For the text-containing cell, return its midpoint in [X, Y] coordinate format. 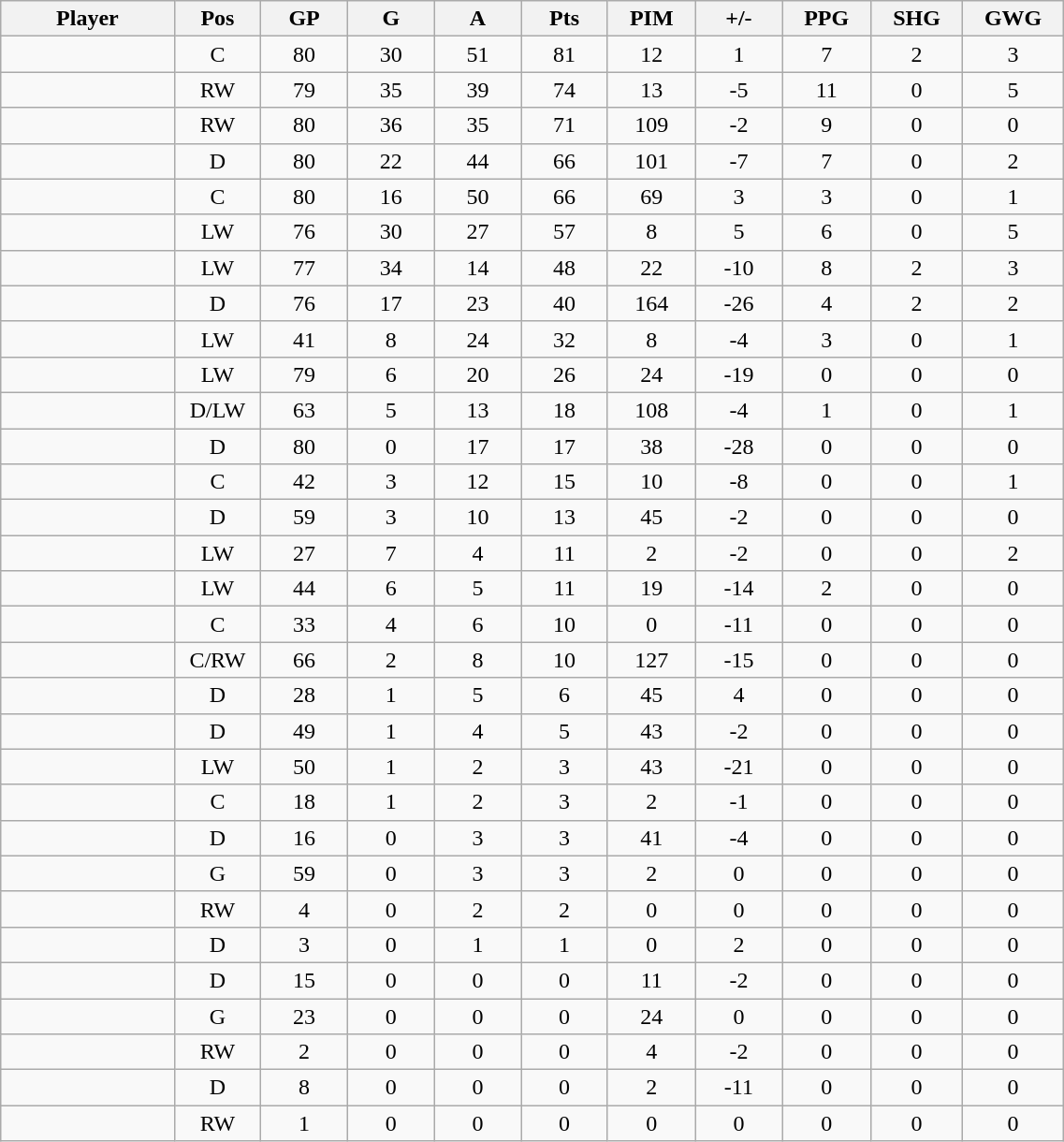
34 [391, 268]
-15 [739, 660]
38 [651, 447]
Pos [217, 19]
101 [651, 161]
127 [651, 660]
164 [651, 303]
42 [305, 482]
D/LW [217, 410]
C/RW [217, 660]
Player [88, 19]
81 [565, 54]
36 [391, 125]
77 [305, 268]
57 [565, 232]
51 [477, 54]
28 [305, 695]
-26 [739, 303]
69 [651, 197]
26 [565, 374]
-5 [739, 90]
20 [477, 374]
33 [305, 624]
GWG [1013, 19]
14 [477, 268]
108 [651, 410]
74 [565, 90]
GP [305, 19]
PIM [651, 19]
40 [565, 303]
-21 [739, 767]
-28 [739, 447]
39 [477, 90]
A [477, 19]
71 [565, 125]
-8 [739, 482]
SHG [917, 19]
63 [305, 410]
109 [651, 125]
19 [651, 589]
-1 [739, 802]
-10 [739, 268]
-19 [739, 374]
-14 [739, 589]
49 [305, 731]
9 [827, 125]
-7 [739, 161]
PPG [827, 19]
32 [565, 339]
48 [565, 268]
Pts [565, 19]
+/- [739, 19]
